Locate the cell with the specified text and output its [X, Y] center coordinate. 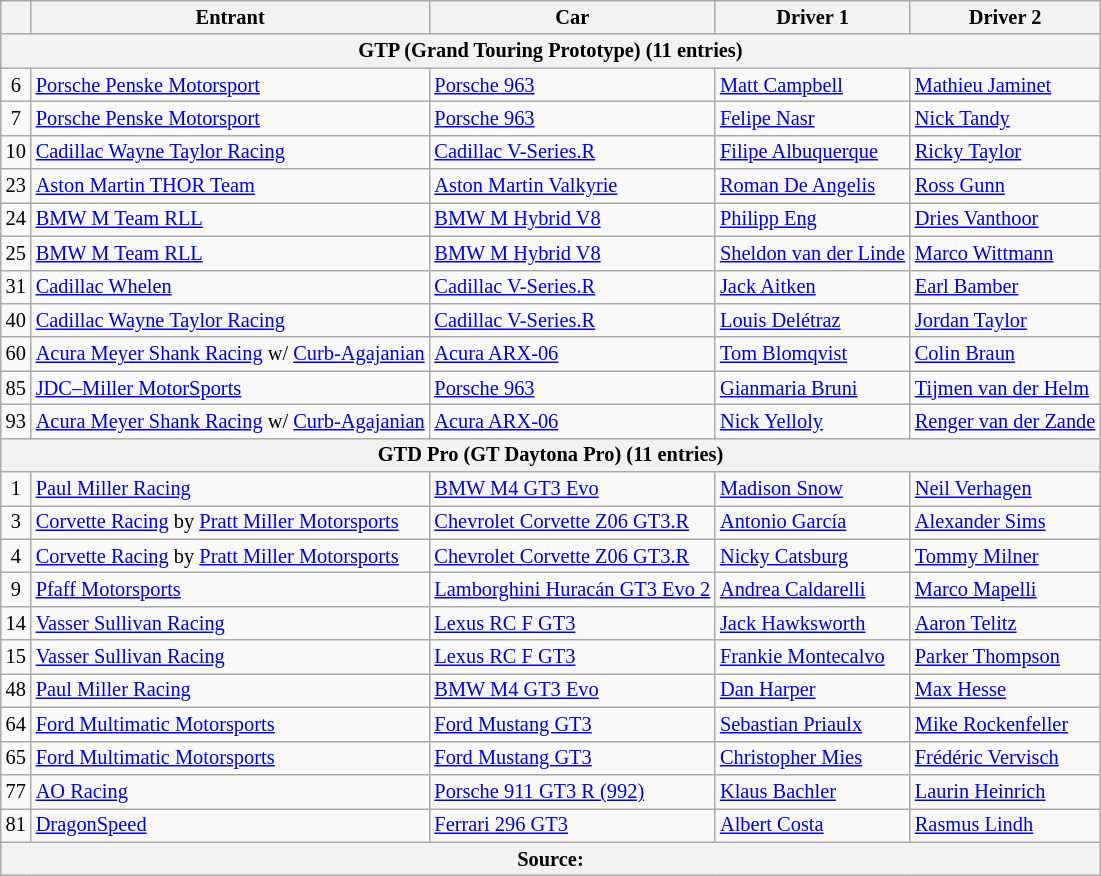
Madison Snow [812, 489]
GTD Pro (GT Daytona Pro) (11 entries) [550, 455]
Tom Blomqvist [812, 354]
Driver 2 [1005, 17]
Christopher Mies [812, 758]
Porsche 911 GT3 R (992) [572, 791]
Andrea Caldarelli [812, 589]
Jack Hawksworth [812, 623]
GTP (Grand Touring Prototype) (11 entries) [550, 51]
Gianmaria Bruni [812, 388]
Alexander Sims [1005, 522]
Tijmen van der Helm [1005, 388]
Marco Wittmann [1005, 253]
77 [16, 791]
10 [16, 152]
Earl Bamber [1005, 287]
Mathieu Jaminet [1005, 85]
Antonio García [812, 522]
85 [16, 388]
Neil Verhagen [1005, 489]
Louis Delétraz [812, 320]
6 [16, 85]
DragonSpeed [230, 825]
64 [16, 724]
40 [16, 320]
Mike Rockenfeller [1005, 724]
Renger van der Zande [1005, 421]
Source: [550, 859]
AO Racing [230, 791]
Rasmus Lindh [1005, 825]
Aston Martin Valkyrie [572, 186]
3 [16, 522]
Filipe Albuquerque [812, 152]
Parker Thompson [1005, 657]
Matt Campbell [812, 85]
Dries Vanthoor [1005, 219]
Cadillac Whelen [230, 287]
Ricky Taylor [1005, 152]
7 [16, 118]
Dan Harper [812, 690]
81 [16, 825]
Ferrari 296 GT3 [572, 825]
Frankie Montecalvo [812, 657]
Pfaff Motorsports [230, 589]
Jordan Taylor [1005, 320]
93 [16, 421]
60 [16, 354]
Jack Aitken [812, 287]
Sebastian Priaulx [812, 724]
15 [16, 657]
Entrant [230, 17]
1 [16, 489]
Albert Costa [812, 825]
9 [16, 589]
48 [16, 690]
Nick Yelloly [812, 421]
Nick Tandy [1005, 118]
Lamborghini Huracán GT3 Evo 2 [572, 589]
23 [16, 186]
Felipe Nasr [812, 118]
Frédéric Vervisch [1005, 758]
Philipp Eng [812, 219]
14 [16, 623]
Roman De Angelis [812, 186]
Ross Gunn [1005, 186]
Aaron Telitz [1005, 623]
Tommy Milner [1005, 556]
Klaus Bachler [812, 791]
Max Hesse [1005, 690]
Driver 1 [812, 17]
Car [572, 17]
24 [16, 219]
31 [16, 287]
65 [16, 758]
JDC–Miller MotorSports [230, 388]
Laurin Heinrich [1005, 791]
4 [16, 556]
25 [16, 253]
Sheldon van der Linde [812, 253]
Aston Martin THOR Team [230, 186]
Marco Mapelli [1005, 589]
Colin Braun [1005, 354]
Nicky Catsburg [812, 556]
